Detect which cell encompasses the target text, then output its [X, Y] center coordinate. 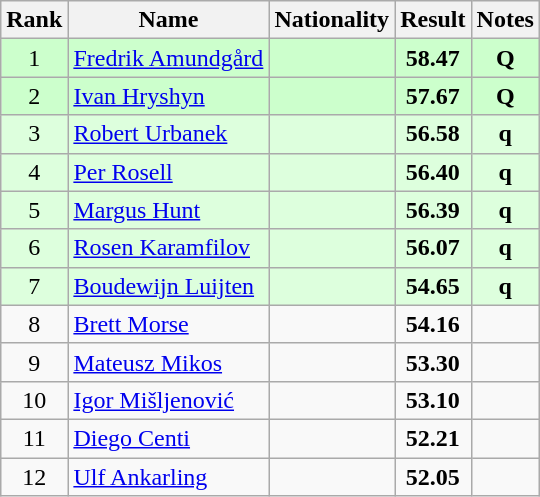
56.58 [433, 134]
Robert Urbanek [168, 134]
53.10 [433, 400]
12 [34, 477]
2 [34, 96]
6 [34, 248]
9 [34, 362]
Name [168, 20]
4 [34, 172]
Mateusz Mikos [168, 362]
Ulf Ankarling [168, 477]
5 [34, 210]
Margus Hunt [168, 210]
Per Rosell [168, 172]
Result [433, 20]
52.05 [433, 477]
56.07 [433, 248]
56.39 [433, 210]
1 [34, 58]
54.16 [433, 324]
3 [34, 134]
56.40 [433, 172]
8 [34, 324]
Nationality [332, 20]
Igor Mišljenović [168, 400]
Diego Centi [168, 438]
7 [34, 286]
54.65 [433, 286]
Brett Morse [168, 324]
53.30 [433, 362]
Notes [505, 20]
Boudewijn Luijten [168, 286]
Rosen Karamfilov [168, 248]
Rank [34, 20]
10 [34, 400]
11 [34, 438]
52.21 [433, 438]
Fredrik Amundgård [168, 58]
58.47 [433, 58]
57.67 [433, 96]
Ivan Hryshyn [168, 96]
